Return (X, Y) of the center of cell containing provided text 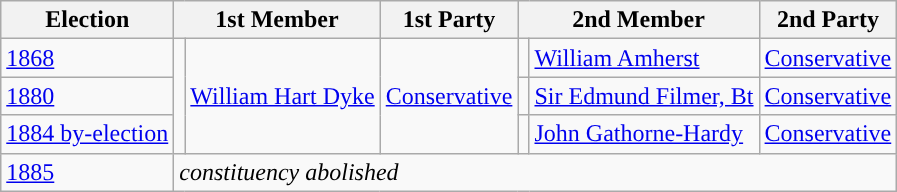
William Hart Dyke (282, 96)
Election (88, 20)
2nd Party (828, 20)
Sir Edmund Filmer, Bt (644, 96)
1st Party (449, 20)
1st Member (277, 20)
2nd Member (638, 20)
1884 by-election (88, 134)
1868 (88, 58)
1885 (88, 172)
constituency abolished (536, 172)
John Gathorne-Hardy (644, 134)
1880 (88, 96)
William Amherst (644, 58)
